Pinpoint the cell where the given text exists, returning its [X, Y] midpoint coordinate. 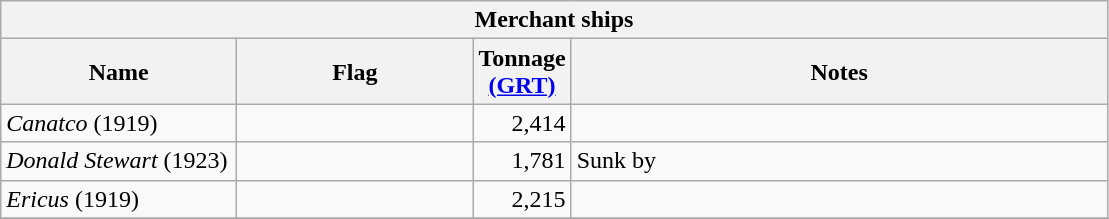
Notes [839, 72]
2,414 [522, 123]
Donald Stewart (1923) [119, 161]
Flag [355, 72]
Sunk by [839, 161]
Canatco (1919) [119, 123]
2,215 [522, 199]
Tonnage (GRT) [522, 72]
1,781 [522, 161]
Name [119, 72]
Ericus (1919) [119, 199]
Merchant ships [554, 20]
